Extract the [x, y] coordinate from the center of the cell holding the provided text.  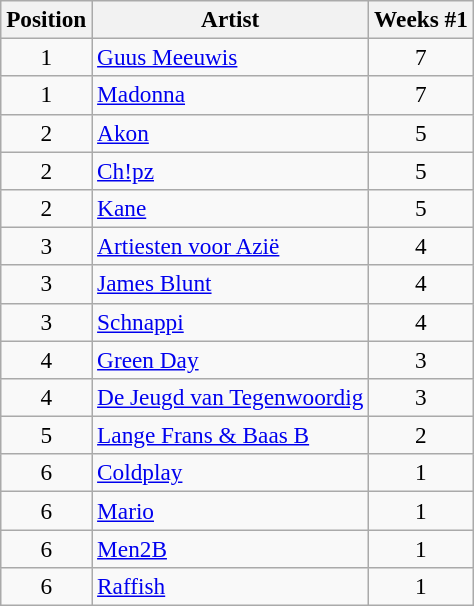
Schnappi [230, 322]
Green Day [230, 359]
Mario [230, 510]
Guus Meeuwis [230, 57]
Ch!pz [230, 170]
De Jeugd van Tegenwoordig [230, 397]
Raffish [230, 586]
Madonna [230, 95]
Artiesten voor Azië [230, 246]
Akon [230, 133]
Kane [230, 208]
Lange Frans & Baas B [230, 435]
Position [46, 19]
Men2B [230, 548]
Artist [230, 19]
Weeks #1 [422, 19]
James Blunt [230, 284]
Coldplay [230, 473]
